Scan for the cell matching the given text and deliver its [X, Y] coordinate at center. 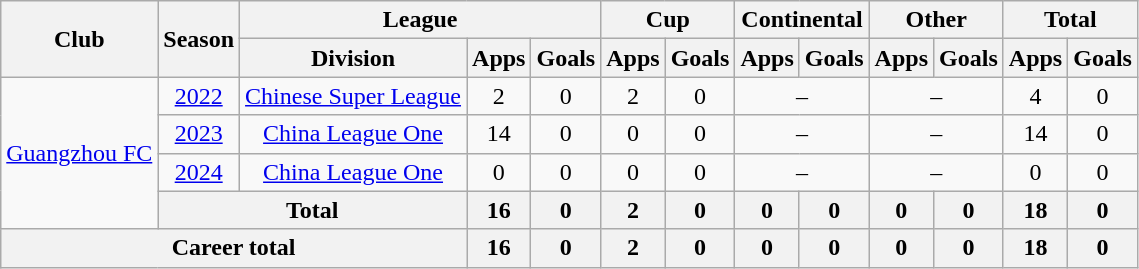
Division [354, 58]
Cup [668, 20]
Chinese Super League [354, 96]
2023 [199, 134]
Career total [234, 248]
Other [936, 20]
League [420, 20]
2022 [199, 96]
Club [80, 39]
4 [1035, 96]
Season [199, 39]
2024 [199, 172]
Guangzhou FC [80, 153]
Continental [802, 20]
